Identify which cell holds the provided text, then report its [x, y] central coordinate. 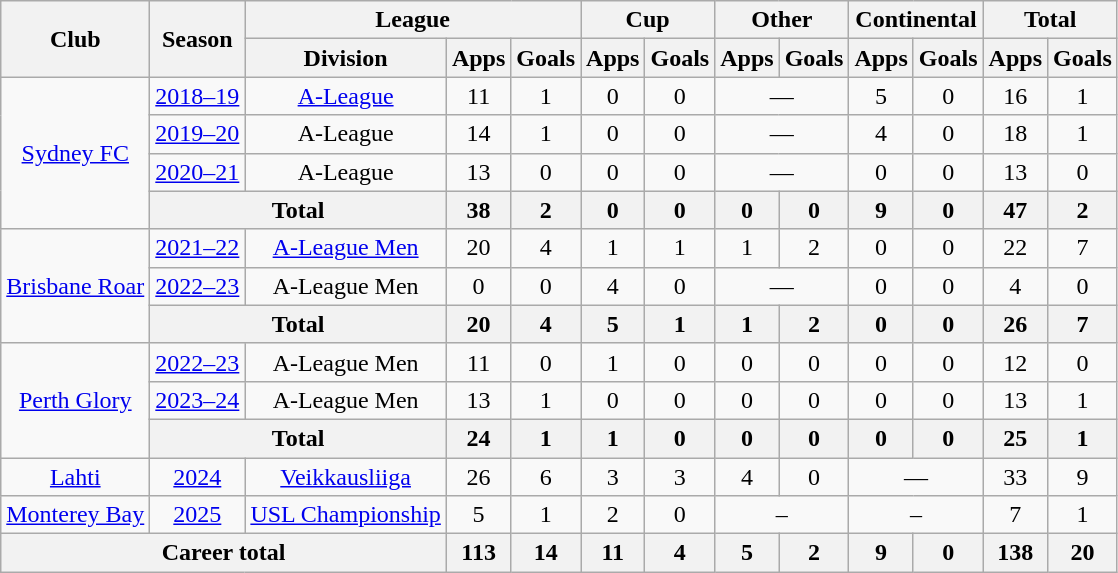
Sydney FC [76, 153]
Cup [648, 20]
33 [1015, 477]
Brisbane Roar [76, 286]
38 [478, 210]
2019–20 [198, 134]
Veikkausliiga [346, 477]
47 [1015, 210]
Continental [916, 20]
2023–24 [198, 400]
2021–22 [198, 248]
12 [1015, 362]
League [413, 20]
24 [478, 438]
USL Championship [346, 515]
2018–19 [198, 96]
138 [1015, 553]
6 [546, 477]
113 [478, 553]
2025 [198, 515]
16 [1015, 96]
Lahti [76, 477]
Perth Glory [76, 400]
Career total [224, 553]
22 [1015, 248]
18 [1015, 134]
2020–21 [198, 172]
25 [1015, 438]
Monterey Bay [76, 515]
Other [782, 20]
Division [346, 58]
2024 [198, 477]
Club [76, 39]
Season [198, 39]
